Determine the (x, y) coordinate at the center of the cell enclosing the given text.  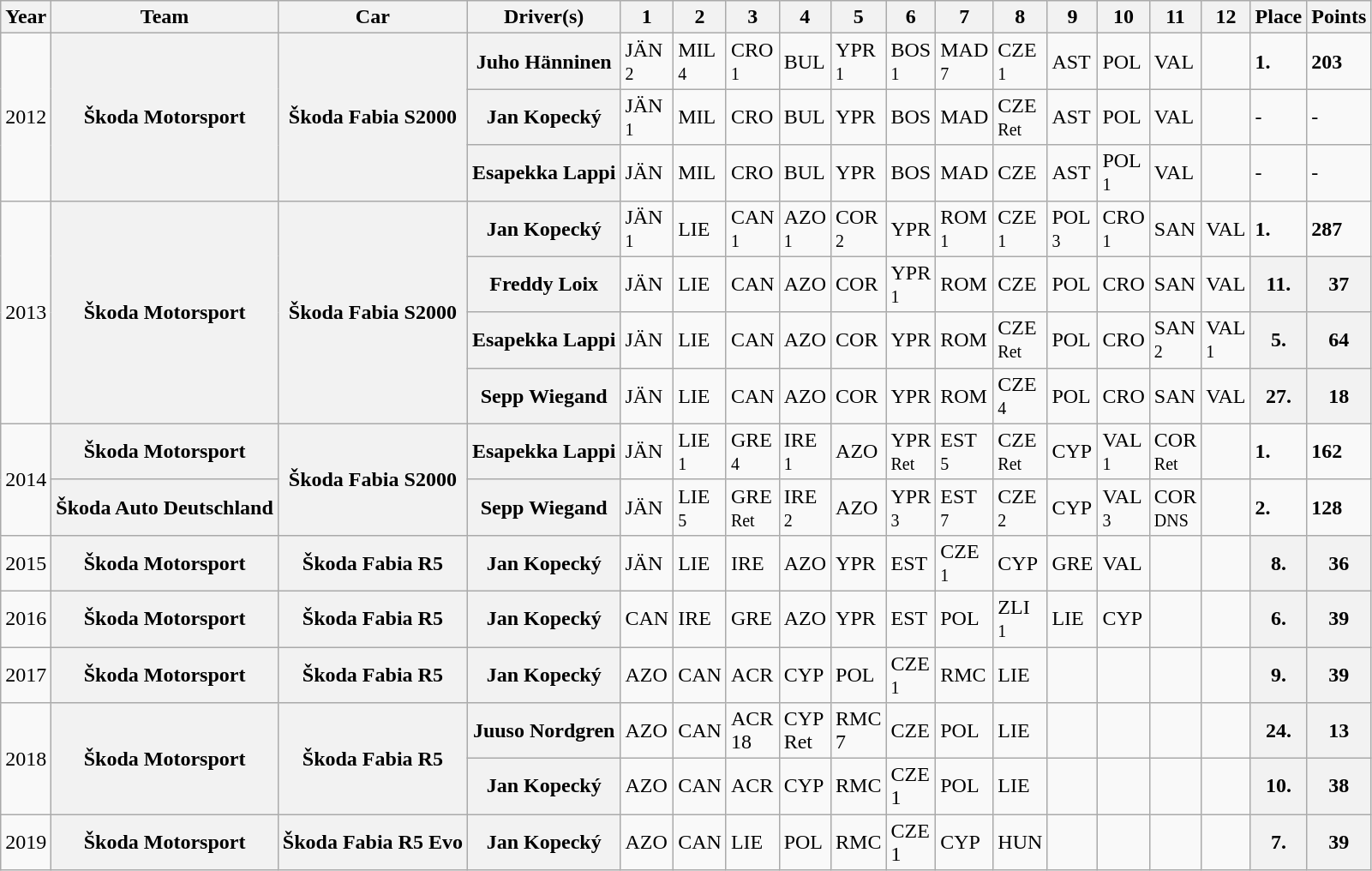
12 (1225, 17)
2012 (26, 117)
203 (1339, 62)
8 (1020, 17)
2018 (26, 759)
Year (26, 17)
2016 (26, 619)
RMC7 (859, 730)
11 (1175, 17)
AZO1 (805, 228)
2 (700, 17)
MIL4 (700, 62)
COR2 (859, 228)
POL1 (1123, 173)
IRE1 (805, 451)
Škoda Fabia R5 Evo (372, 842)
GRERet (752, 508)
CZE4 (1020, 396)
Points (1339, 17)
36 (1339, 562)
CZE2 (1020, 508)
CORRet (1175, 451)
EST7 (965, 508)
7. (1279, 842)
Juho Hänninen (543, 62)
ROM1 (965, 228)
1 (647, 17)
2019 (26, 842)
2. (1279, 508)
4 (805, 17)
CORDNS (1175, 508)
128 (1339, 508)
EST5 (965, 451)
2017 (26, 674)
ACR18 (752, 730)
Freddy Loix (543, 285)
5 (859, 17)
9 (1073, 17)
SAN2 (1175, 339)
6. (1279, 619)
5. (1279, 339)
CYPRet (805, 730)
3 (752, 17)
YPRRet (911, 451)
Driver(s) (543, 17)
Team (165, 17)
162 (1339, 451)
10. (1279, 787)
Škoda Auto Deutschland (165, 508)
2013 (26, 312)
Place (1279, 17)
18 (1339, 396)
CAN1 (752, 228)
LIE5 (700, 508)
9. (1279, 674)
27. (1279, 396)
2014 (26, 479)
10 (1123, 17)
IRE2 (805, 508)
ZLI1 (1020, 619)
Juuso Nordgren (543, 730)
13 (1339, 730)
VAL3 (1123, 508)
7 (965, 17)
37 (1339, 285)
2015 (26, 562)
64 (1339, 339)
Car (372, 17)
YPR3 (911, 508)
POL3 (1073, 228)
6 (911, 17)
MAD7 (965, 62)
JÄN2 (647, 62)
11. (1279, 285)
38 (1339, 787)
287 (1339, 228)
8. (1279, 562)
LIE1 (700, 451)
BOS1 (911, 62)
HUN (1020, 842)
24. (1279, 730)
GRE4 (752, 451)
